Return [X, Y] of the center of cell containing provided text 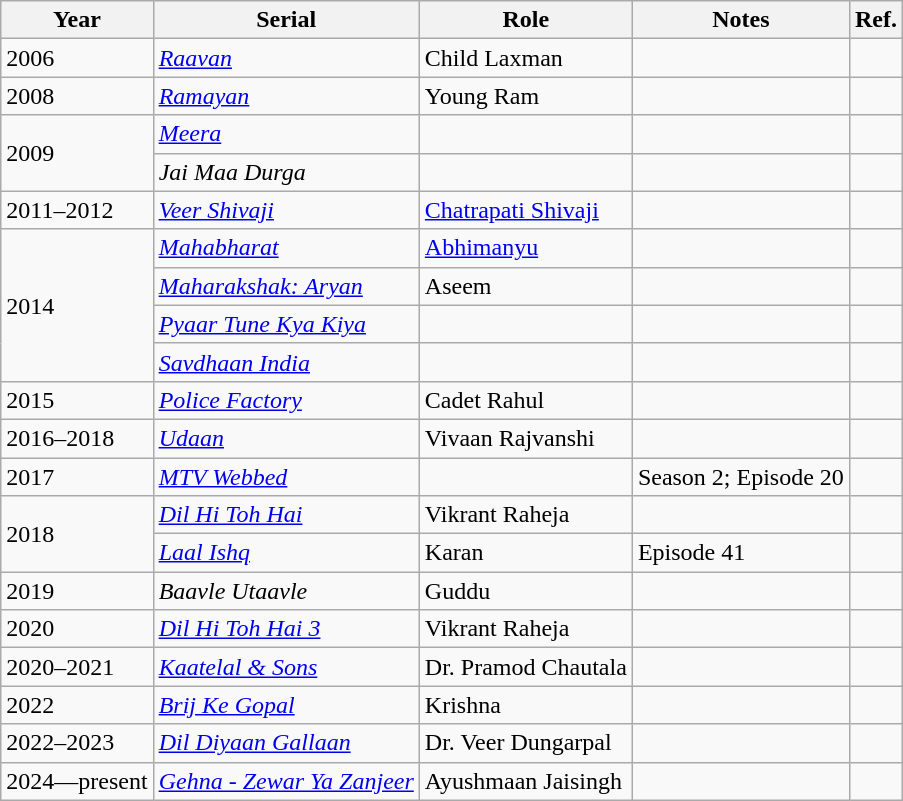
Aseem [526, 286]
Dr. Veer Dungarpal [526, 743]
2018 [77, 534]
Kaatelal & Sons [286, 667]
Season 2; Episode 20 [740, 477]
Police Factory [286, 400]
2014 [77, 305]
Jai Maa Durga [286, 172]
2017 [77, 477]
Cadet Rahul [526, 400]
Year [77, 20]
2016–2018 [77, 438]
Brij Ke Gopal [286, 705]
Dil Hi Toh Hai [286, 515]
Karan [526, 553]
Serial [286, 20]
Dil Diyaan Gallaan [286, 743]
2019 [77, 591]
Gehna - Zewar Ya Zanjeer [286, 781]
Young Ram [526, 96]
Laal Ishq [286, 553]
Notes [740, 20]
Udaan [286, 438]
Episode 41 [740, 553]
Krishna [526, 705]
Ramayan [286, 96]
2006 [77, 58]
Child Laxman [526, 58]
Ref. [876, 20]
Meera [286, 134]
Vivaan Rajvanshi [526, 438]
Mahabharat [286, 248]
2020 [77, 629]
Maharakshak: Aryan [286, 286]
2022–2023 [77, 743]
2015 [77, 400]
Ayushmaan Jaisingh [526, 781]
2022 [77, 705]
Baavle Utaavle [286, 591]
Chatrapati Shivaji [526, 210]
Savdhaan India [286, 362]
Role [526, 20]
Veer Shivaji [286, 210]
2011–2012 [77, 210]
Guddu [526, 591]
Abhimanyu [526, 248]
2024—present [77, 781]
2008 [77, 96]
MTV Webbed [286, 477]
Dr. Pramod Chautala [526, 667]
Raavan [286, 58]
Dil Hi Toh Hai 3 [286, 629]
2020–2021 [77, 667]
2009 [77, 153]
Pyaar Tune Kya Kiya [286, 324]
